Locate the cell with the specified text and output its [x, y] center coordinate. 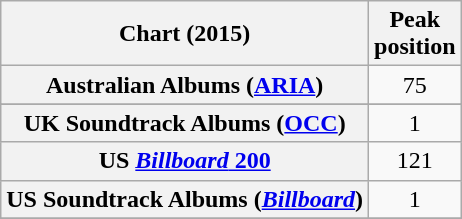
US Soundtrack Albums (Billboard) [185, 199]
121 [415, 161]
Peak position [415, 34]
UK Soundtrack Albums (OCC) [185, 123]
Australian Albums (ARIA) [185, 85]
US Billboard 200 [185, 161]
75 [415, 85]
Chart (2015) [185, 34]
